Locate the cell with the specified text and output its [x, y] center coordinate. 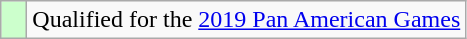
Qualified for the 2019 Pan American Games [246, 20]
